Output the [X, Y] coordinate of the center of the cell containing the given text.  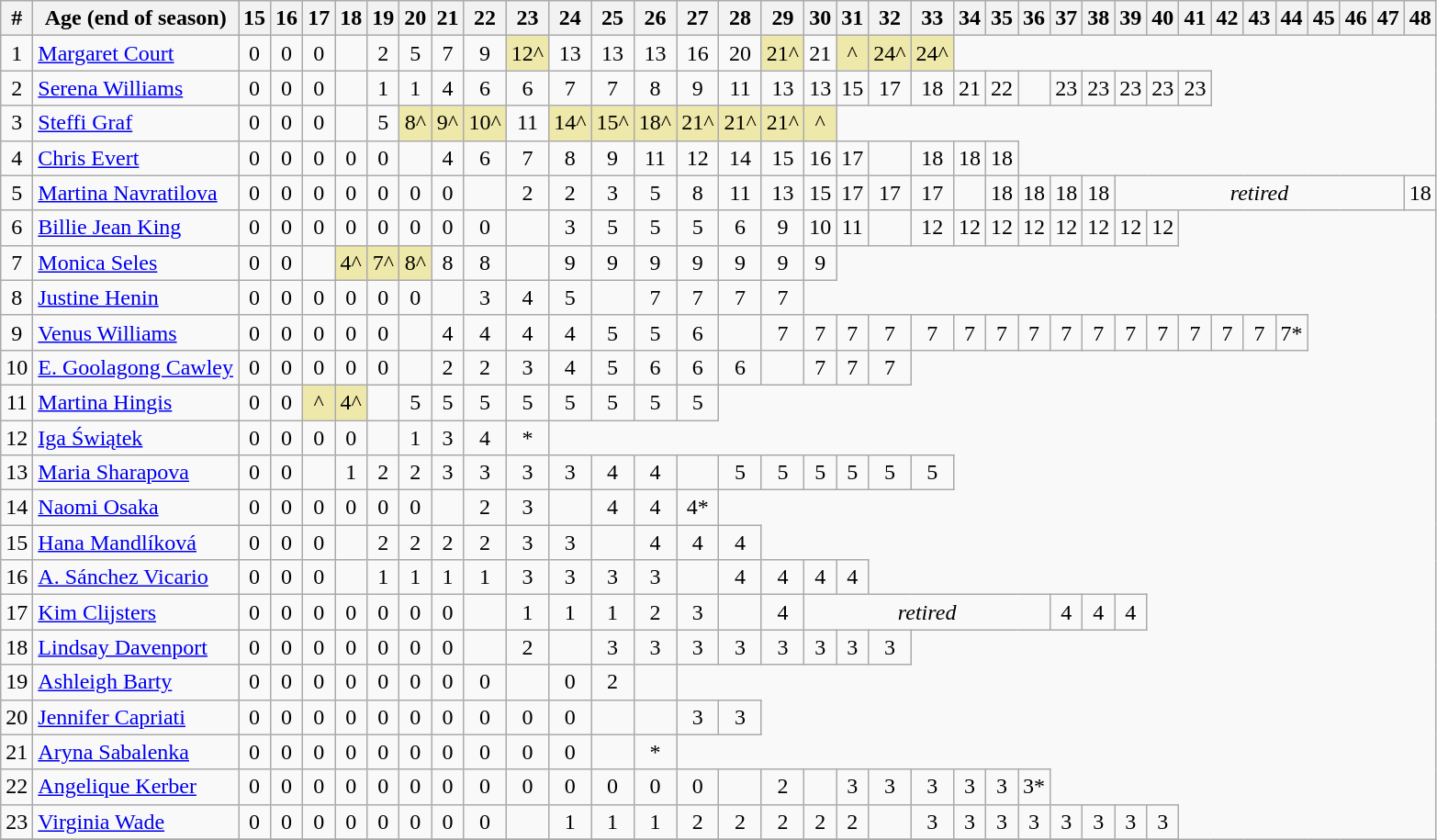
7* [1291, 332]
Angelique Kerber [136, 787]
Justine Henin [136, 297]
Age (end of season) [136, 18]
36 [1034, 18]
48 [1420, 18]
A. Sánchez Vicario [136, 577]
Steffi Graf [136, 123]
3* [1034, 787]
Chris Evert [136, 158]
30 [821, 18]
9^ [448, 123]
12^ [527, 53]
Virginia Wade [136, 822]
Naomi Osaka [136, 508]
7^ [384, 263]
27 [698, 18]
24 [570, 18]
39 [1131, 18]
Martina Hingis [136, 402]
45 [1324, 18]
4* [698, 508]
Iga Świątek [136, 438]
Lindsay Davenport [136, 647]
14^ [570, 123]
Monica Seles [136, 263]
42 [1227, 18]
Martina Navratilova [136, 193]
31 [852, 18]
15^ [612, 123]
# [17, 18]
25 [612, 18]
Ashleigh Barty [136, 682]
35 [1001, 18]
29 [782, 18]
Margaret Court [136, 53]
38 [1098, 18]
28 [740, 18]
Kim Clijsters [136, 612]
E. Goolagong Cawley [136, 367]
44 [1291, 18]
Jennifer Capriati [136, 717]
Venus Williams [136, 332]
Aryna Sabalenka [136, 752]
41 [1196, 18]
34 [970, 18]
Maria Sharapova [136, 473]
43 [1260, 18]
Billie Jean King [136, 228]
46 [1355, 18]
37 [1067, 18]
Serena Williams [136, 88]
33 [932, 18]
10^ [485, 123]
32 [890, 18]
40 [1162, 18]
47 [1388, 18]
26 [655, 18]
18^ [655, 123]
Hana Mandlíková [136, 543]
